Determine the [x, y] coordinate at the center of the cell enclosing the given text.  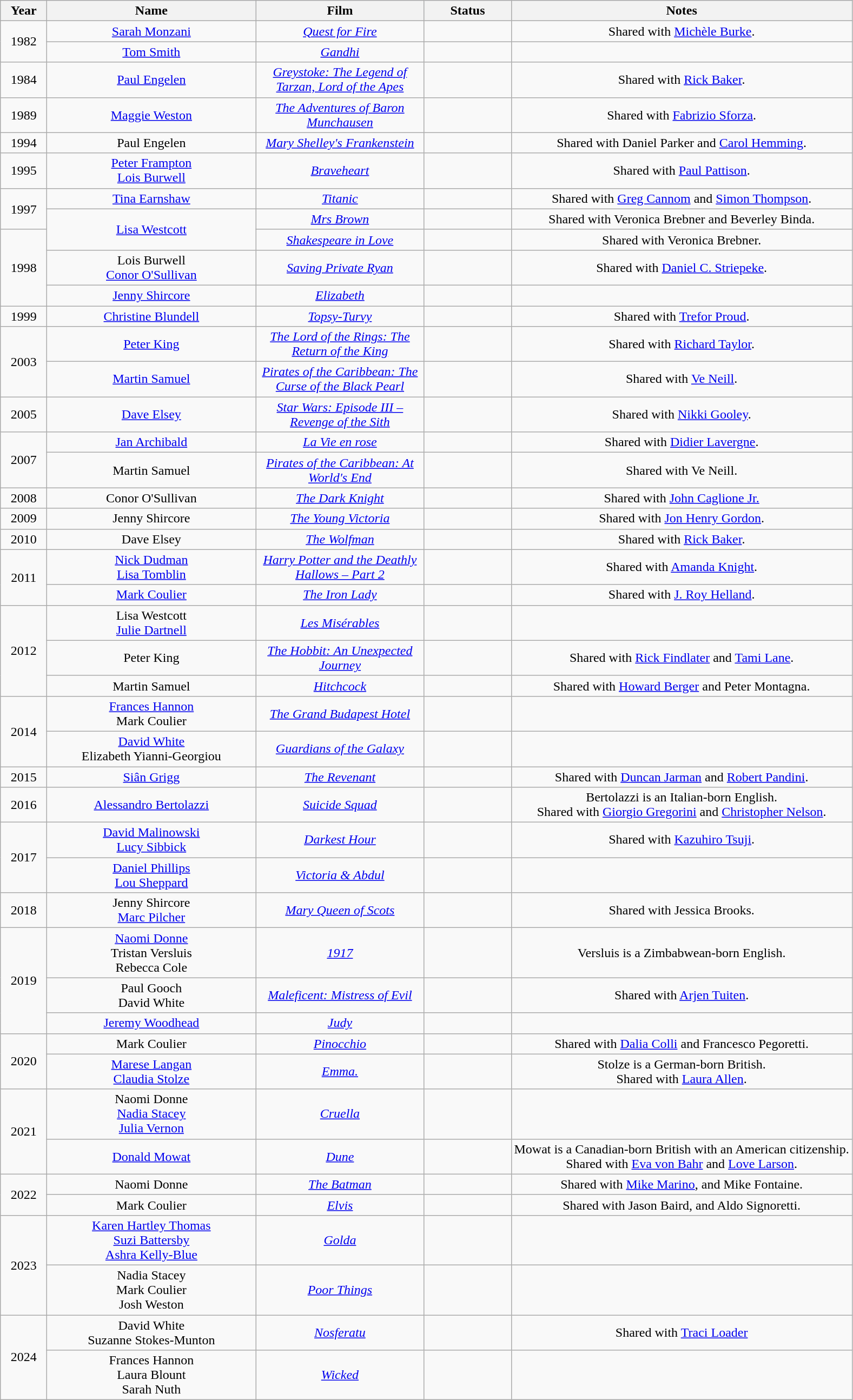
2018 [24, 911]
Lisa Westcott [151, 229]
Dune [340, 1156]
Shared with Trefor Proud. [682, 316]
Nadia StaceyMark CoulierJosh Weston [151, 1290]
Shakespeare in Love [340, 240]
Stolze is a German-born British.Shared with Laura Allen. [682, 1072]
2015 [24, 777]
Shared with Daniel C. Striepeke. [682, 267]
Tina Earnshaw [151, 198]
2009 [24, 519]
Shared with Jon Henry Gordon. [682, 519]
Shared with Veronica Brebner. [682, 240]
Maggie Weston [151, 115]
Titanic [340, 198]
Tom Smith [151, 52]
Daniel PhillipsLou Sheppard [151, 875]
2019 [24, 981]
Shared with Greg Cannom and Simon Thompson. [682, 198]
1999 [24, 316]
Pirates of the Caribbean: At World's End [340, 470]
Harry Potter and the Deathly Hallows – Part 2 [340, 567]
Pirates of the Caribbean: The Curse of the Black Pearl [340, 380]
Sarah Monzani [151, 31]
2016 [24, 805]
Shared with Veronica Brebner and Beverley Binda. [682, 219]
Shared with Traci Loader [682, 1332]
Jan Archibald [151, 442]
David MalinowskiLucy Sibbick [151, 840]
The Grand Budapest Hotel [340, 714]
Guardians of the Galaxy [340, 748]
David WhiteSuzanne Stokes-Munton [151, 1332]
Peter FramptonLois Burwell [151, 171]
Les Misérables [340, 623]
The Batman [340, 1184]
The Iron Lady [340, 595]
Status [467, 11]
The Revenant [340, 777]
Christine Blundell [151, 316]
Bertolazzi is an Italian-born English.Shared with Giorgio Gregorini and Christopher Nelson. [682, 805]
Shared with Amanda Knight. [682, 567]
Shared with Duncan Jarman and Robert Pandini. [682, 777]
Golda [340, 1240]
Marese LanganClaudia Stolze [151, 1072]
Versluis is a Zimbabwean-born English. [682, 953]
Frances HannonLaura BlountSarah Nuth [151, 1375]
Maleficent: Mistress of Evil [340, 995]
Naomi Donne [151, 1184]
Siân Grigg [151, 777]
Shared with Nikki Gooley. [682, 414]
2024 [24, 1357]
Name [151, 11]
The Hobbit: An Unexpected Journey [340, 658]
Shared with Mike Marino, and Mike Fontaine. [682, 1184]
2010 [24, 539]
1989 [24, 115]
2022 [24, 1195]
Elvis [340, 1205]
Jenny ShircoreMarc Pilcher [151, 911]
1917 [340, 953]
2017 [24, 858]
Quest for Fire [340, 31]
Elizabeth [340, 295]
Nosferatu [340, 1332]
The Dark Knight [340, 498]
Paul GoochDavid White [151, 995]
Mowat is a Canadian-born British with an American citizenship.Shared with Eva von Bahr and Love Larson. [682, 1156]
2005 [24, 414]
Shared with Daniel Parker and Carol Hemming. [682, 143]
1995 [24, 171]
Suicide Squad [340, 805]
Shared with Didier Lavergne. [682, 442]
Braveheart [340, 171]
Shared with Jason Baird, and Aldo Signoretti. [682, 1205]
Conor O'Sullivan [151, 498]
Jeremy Woodhead [151, 1023]
2023 [24, 1265]
The Adventures of Baron Munchausen [340, 115]
Greystoke: The Legend of Tarzan, Lord of the Apes [340, 80]
Film [340, 11]
Darkest Hour [340, 840]
2021 [24, 1131]
Wicked [340, 1375]
Shared with Fabrizio Sforza. [682, 115]
Naomi DonneNadia StaceyJulia Vernon [151, 1114]
Hitchcock [340, 686]
Victoria & Abdul [340, 875]
Alessandro Bertolazzi [151, 805]
2007 [24, 460]
1997 [24, 209]
Shared with J. Roy Helland. [682, 595]
Shared with Howard Berger and Peter Montagna. [682, 686]
2008 [24, 498]
Lois BurwellConor O'Sullivan [151, 267]
Judy [340, 1023]
La Vie en rose [340, 442]
Shared with Michèle Burke. [682, 31]
Donald Mowat [151, 1156]
Notes [682, 11]
Shared with John Caglione Jr. [682, 498]
Shared with Richard Taylor. [682, 344]
2020 [24, 1061]
1982 [24, 42]
2003 [24, 362]
Shared with Dalia Colli and Francesco Pegoretti. [682, 1044]
2012 [24, 651]
Mary Shelley's Frankenstein [340, 143]
Mary Queen of Scots [340, 911]
1994 [24, 143]
The Wolfman [340, 539]
Shared with Jessica Brooks. [682, 911]
Lisa WestcottJulie Dartnell [151, 623]
Cruella [340, 1114]
David WhiteElizabeth Yianni-Georgiou [151, 748]
Gandhi [340, 52]
Frances HannonMark Coulier [151, 714]
Mrs Brown [340, 219]
Poor Things [340, 1290]
Topsy-Turvy [340, 316]
Star Wars: Episode III – Revenge of the Sith [340, 414]
Naomi DonneTristan VersluisRebecca Cole [151, 953]
The Lord of the Rings: The Return of the King [340, 344]
Karen Hartley ThomasSuzi BattersbyAshra Kelly-Blue [151, 1240]
Shared with Rick Findlater and Tami Lane. [682, 658]
1998 [24, 267]
2014 [24, 731]
Shared with Arjen Tuiten. [682, 995]
1984 [24, 80]
Shared with Kazuhiro Tsuji. [682, 840]
The Young Victoria [340, 519]
Shared with Paul Pattison. [682, 171]
2011 [24, 578]
Year [24, 11]
Saving Private Ryan [340, 267]
Pinocchio [340, 1044]
Emma. [340, 1072]
Nick DudmanLisa Tomblin [151, 567]
